Identify which cell holds the provided text, then report its (X, Y) central coordinate. 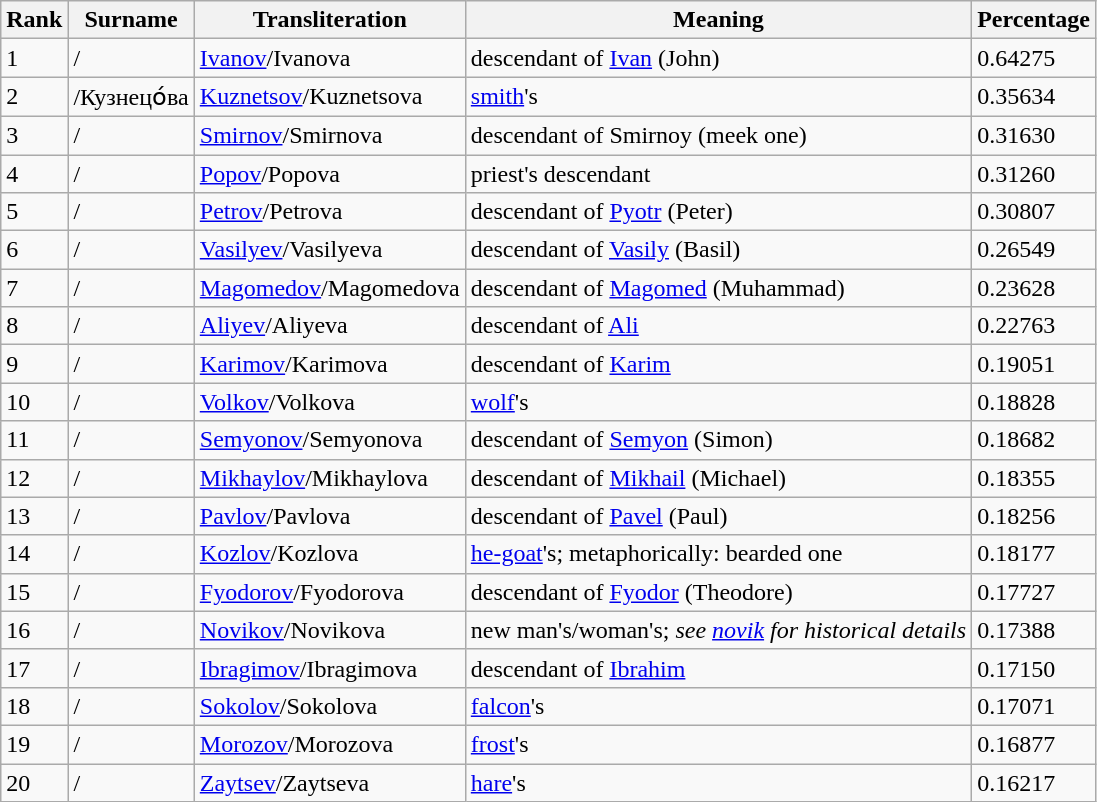
new man's/woman's; see novik for historical details (718, 630)
Vasilyev/Vasilyeva (330, 250)
Percentage (1034, 20)
Rank (34, 20)
Pavlov/Pavlova (330, 516)
0.23628 (1034, 288)
15 (34, 592)
Morozov/Morozova (330, 744)
0.18828 (1034, 402)
falcon's (718, 706)
10 (34, 402)
frost's (718, 744)
7 (34, 288)
Novikov/Novikova (330, 630)
Sokolov/Sokolova (330, 706)
Zaytsev/Zaytseva (330, 783)
priest's descendant (718, 173)
9 (34, 364)
2 (34, 97)
0.18682 (1034, 440)
descendant of Pyotr (Peter) (718, 212)
Aliyev/Aliyeva (330, 326)
descendant of Mikhail (Michael) (718, 478)
16 (34, 630)
Mikhaylov/Mikhaylova (330, 478)
Ivanov/Ivanova (330, 58)
descendant of Ibrahim (718, 668)
0.31260 (1034, 173)
Volkov/Volkova (330, 402)
smith's (718, 97)
0.18177 (1034, 554)
Ibragimov/Ibragimova (330, 668)
1 (34, 58)
Fyodorov/Fyodorova (330, 592)
19 (34, 744)
Smirnov/Smirnova (330, 135)
0.22763 (1034, 326)
descendant of Fyodor (Theodore) (718, 592)
4 (34, 173)
6 (34, 250)
descendant of Vasily (Basil) (718, 250)
0.17071 (1034, 706)
0.16877 (1034, 744)
Meaning (718, 20)
0.26549 (1034, 250)
descendant of Smirnoy (meek one) (718, 135)
13 (34, 516)
0.64275 (1034, 58)
0.19051 (1034, 364)
12 (34, 478)
he-goat's; metaphorically: bearded one (718, 554)
Semyonov/Semyonova (330, 440)
5 (34, 212)
8 (34, 326)
0.17727 (1034, 592)
descendant of Karim (718, 364)
20 (34, 783)
0.30807 (1034, 212)
14 (34, 554)
0.18256 (1034, 516)
Transliteration (330, 20)
wolf's (718, 402)
Surname (131, 20)
Magomedov/Magomedova (330, 288)
Karimov/Karimova (330, 364)
descendant of Ivan (John) (718, 58)
descendant of Magomed (Muhammad) (718, 288)
11 (34, 440)
18 (34, 706)
17 (34, 668)
descendant of Pavel (Paul) (718, 516)
3 (34, 135)
0.17388 (1034, 630)
hare's (718, 783)
Popov/Popova (330, 173)
Kuznetsov/Kuznetsova (330, 97)
0.17150 (1034, 668)
descendant of Semyon (Simon) (718, 440)
0.35634 (1034, 97)
descendant of Ali (718, 326)
/Кузнецо́ва (131, 97)
Kozlov/Kozlova (330, 554)
Petrov/Petrova (330, 212)
0.31630 (1034, 135)
0.18355 (1034, 478)
0.16217 (1034, 783)
